Determine the (X, Y) coordinate at the center of the cell enclosing the given text.  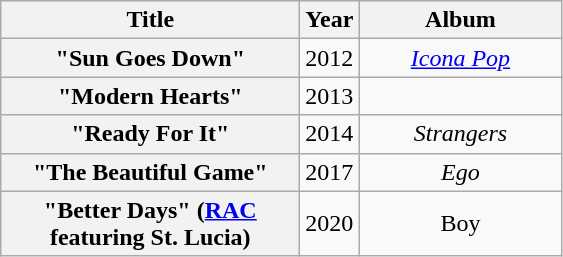
Icona Pop (460, 58)
2014 (330, 134)
"Ready For It" (150, 134)
Strangers (460, 134)
"Better Days" (RAC featuring St. Lucia) (150, 224)
Year (330, 20)
2020 (330, 224)
2013 (330, 96)
"Modern Hearts" (150, 96)
2012 (330, 58)
2017 (330, 172)
Title (150, 20)
Boy (460, 224)
"The Beautiful Game" (150, 172)
Album (460, 20)
Ego (460, 172)
"Sun Goes Down" (150, 58)
